Provide the (x, y) coordinate of the cell's center where the given text is located.  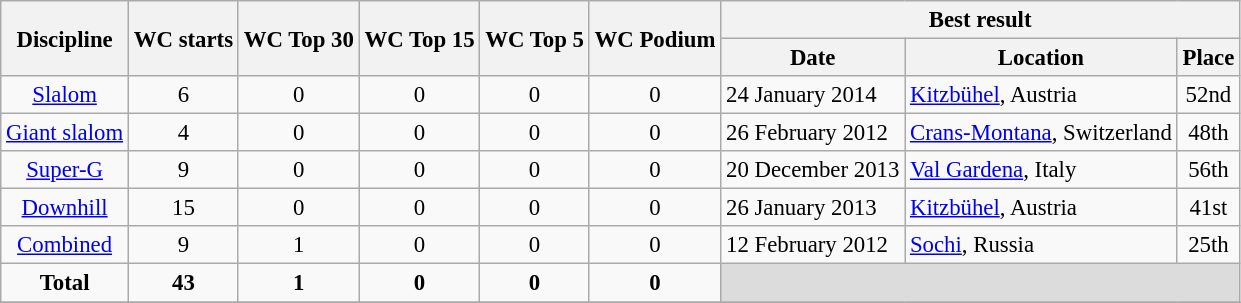
41st (1208, 208)
Downhill (65, 208)
Crans-Montana, Switzerland (1042, 133)
WC starts (183, 38)
Best result (980, 20)
Super-G (65, 170)
Place (1208, 58)
48th (1208, 133)
52nd (1208, 95)
24 January 2014 (813, 95)
Sochi, Russia (1042, 245)
43 (183, 283)
26 February 2012 (813, 133)
6 (183, 95)
Date (813, 58)
20 December 2013 (813, 170)
WC Top 15 (420, 38)
25th (1208, 245)
26 January 2013 (813, 208)
56th (1208, 170)
WC Top 30 (298, 38)
Slalom (65, 95)
Giant slalom (65, 133)
12 February 2012 (813, 245)
Combined (65, 245)
Val Gardena, Italy (1042, 170)
WC Podium (654, 38)
4 (183, 133)
WC Top 5 (534, 38)
Discipline (65, 38)
15 (183, 208)
Total (65, 283)
Location (1042, 58)
